Return the (X, Y) coordinate for the center point of the cell that contains the specified text.  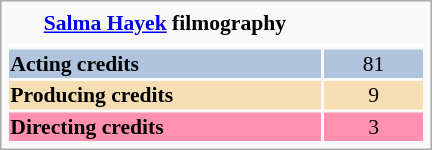
9 (374, 95)
Directing credits (165, 126)
Producing credits (165, 95)
81 (374, 63)
Acting credits (165, 63)
Salma Hayek filmography (165, 23)
3 (374, 126)
